From the cell containing the given text, extract its center point as [x, y] coordinate. 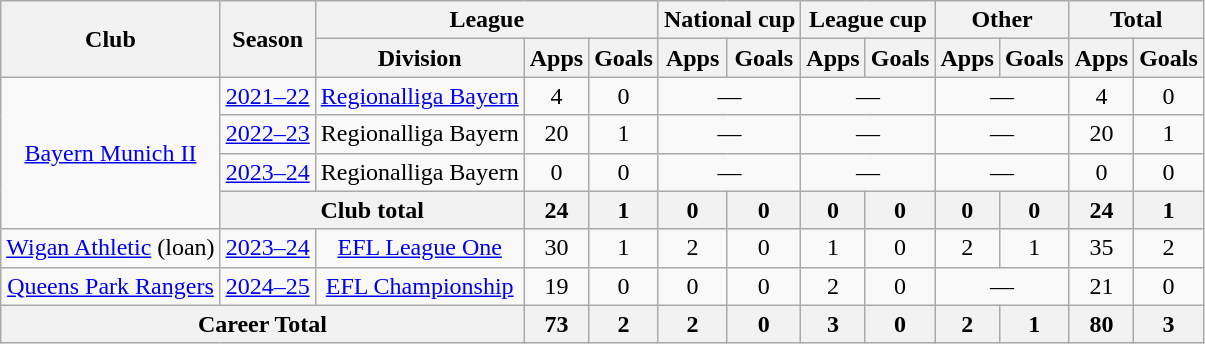
Division [420, 58]
35 [1101, 248]
League [486, 20]
Other [1002, 20]
19 [556, 286]
73 [556, 324]
2024–25 [268, 286]
2021–22 [268, 96]
80 [1101, 324]
Total [1136, 20]
National cup [729, 20]
Bayern Munich II [110, 153]
Career Total [262, 324]
League cup [868, 20]
EFL League One [420, 248]
Club total [372, 210]
EFL Championship [420, 286]
Wigan Athletic (loan) [110, 248]
21 [1101, 286]
Club [110, 39]
Queens Park Rangers [110, 286]
2022–23 [268, 134]
Season [268, 39]
30 [556, 248]
